Identify which cell holds the provided text, then report its (x, y) central coordinate. 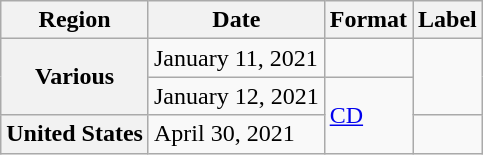
Format (368, 20)
Date (236, 20)
April 30, 2021 (236, 134)
Various (75, 77)
Region (75, 20)
January 12, 2021 (236, 96)
Label (448, 20)
January 11, 2021 (236, 58)
CD (368, 115)
United States (75, 134)
